Provide the (X, Y) coordinate of the cell's center where the given text is located.  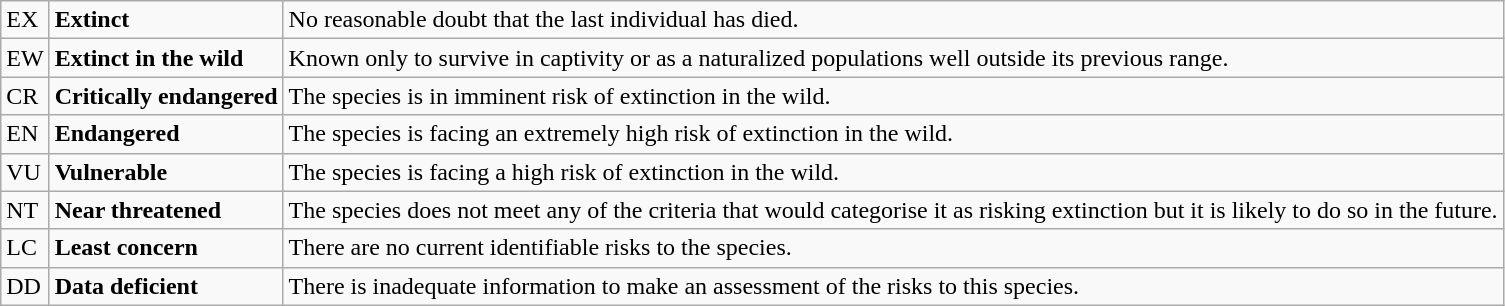
Least concern (166, 248)
Extinct in the wild (166, 58)
There is inadequate information to make an assessment of the risks to this species. (893, 286)
The species does not meet any of the criteria that would categorise it as risking extinction but it is likely to do so in the future. (893, 210)
Endangered (166, 134)
NT (25, 210)
DD (25, 286)
LC (25, 248)
There are no current identifiable risks to the species. (893, 248)
Data deficient (166, 286)
Extinct (166, 20)
The species is facing a high risk of extinction in the wild. (893, 172)
EN (25, 134)
The species is in imminent risk of extinction in the wild. (893, 96)
Known only to survive in captivity or as a naturalized populations well outside its previous range. (893, 58)
The species is facing an extremely high risk of extinction in the wild. (893, 134)
Critically endangered (166, 96)
Vulnerable (166, 172)
No reasonable doubt that the last individual has died. (893, 20)
EW (25, 58)
EX (25, 20)
VU (25, 172)
Near threatened (166, 210)
CR (25, 96)
